For the text-containing cell, return its midpoint in (X, Y) coordinate format. 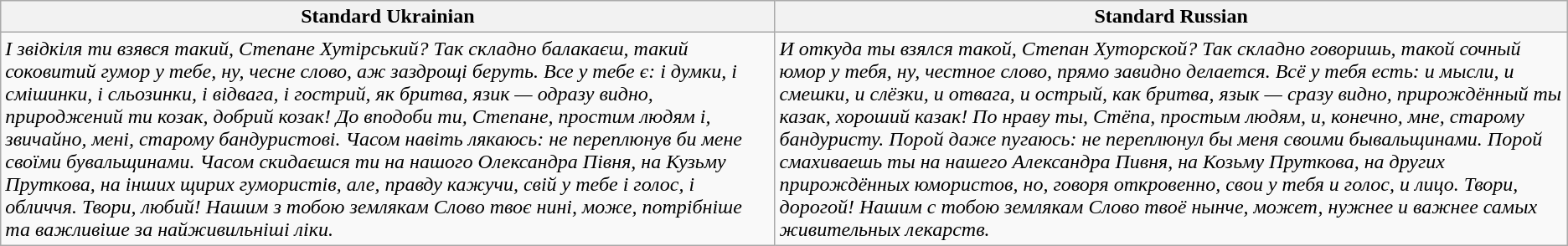
Standard Russian (1171, 17)
Standard Ukrainian (388, 17)
